Pinpoint the cell where the given text exists, returning its [x, y] midpoint coordinate. 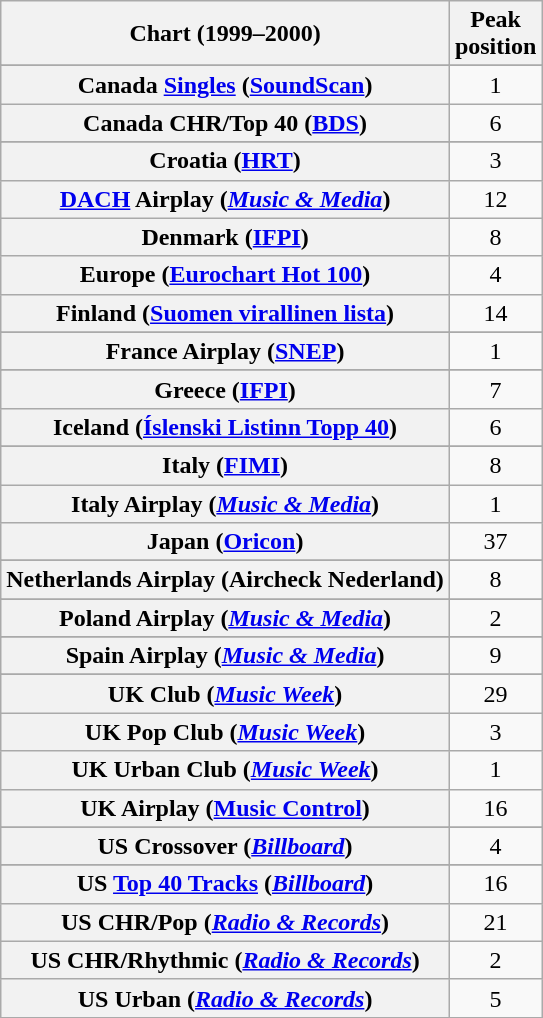
Poland Airplay (Music & Media) [226, 618]
UK Pop Club (Music Week) [226, 732]
Iceland (Íslenski Listinn Topp 40) [226, 427]
US Crossover (Billboard) [226, 846]
Netherlands Airplay (Aircheck Nederland) [226, 580]
9 [495, 656]
US CHR/Pop (Radio & Records) [226, 922]
29 [495, 694]
Croatia (HRT) [226, 161]
Peakposition [495, 34]
21 [495, 922]
12 [495, 199]
Greece (IFPI) [226, 389]
France Airplay (SNEP) [226, 351]
Italy Airplay (Music & Media) [226, 503]
US Top 40 Tracks (Billboard) [226, 884]
Italy (FIMI) [226, 465]
7 [495, 389]
Denmark (IFPI) [226, 237]
UK Airplay (Music Control) [226, 808]
37 [495, 542]
5 [495, 998]
UK Club (Music Week) [226, 694]
Canada CHR/Top 40 (BDS) [226, 123]
Chart (1999–2000) [226, 34]
UK Urban Club (Music Week) [226, 770]
Japan (Oricon) [226, 542]
US Urban (Radio & Records) [226, 998]
14 [495, 313]
Spain Airplay (Music & Media) [226, 656]
Canada Singles (SoundScan) [226, 85]
Finland (Suomen virallinen lista) [226, 313]
DACH Airplay (Music & Media) [226, 199]
Europe (Eurochart Hot 100) [226, 275]
US CHR/Rhythmic (Radio & Records) [226, 960]
